Return [x, y] of the center of cell containing provided text 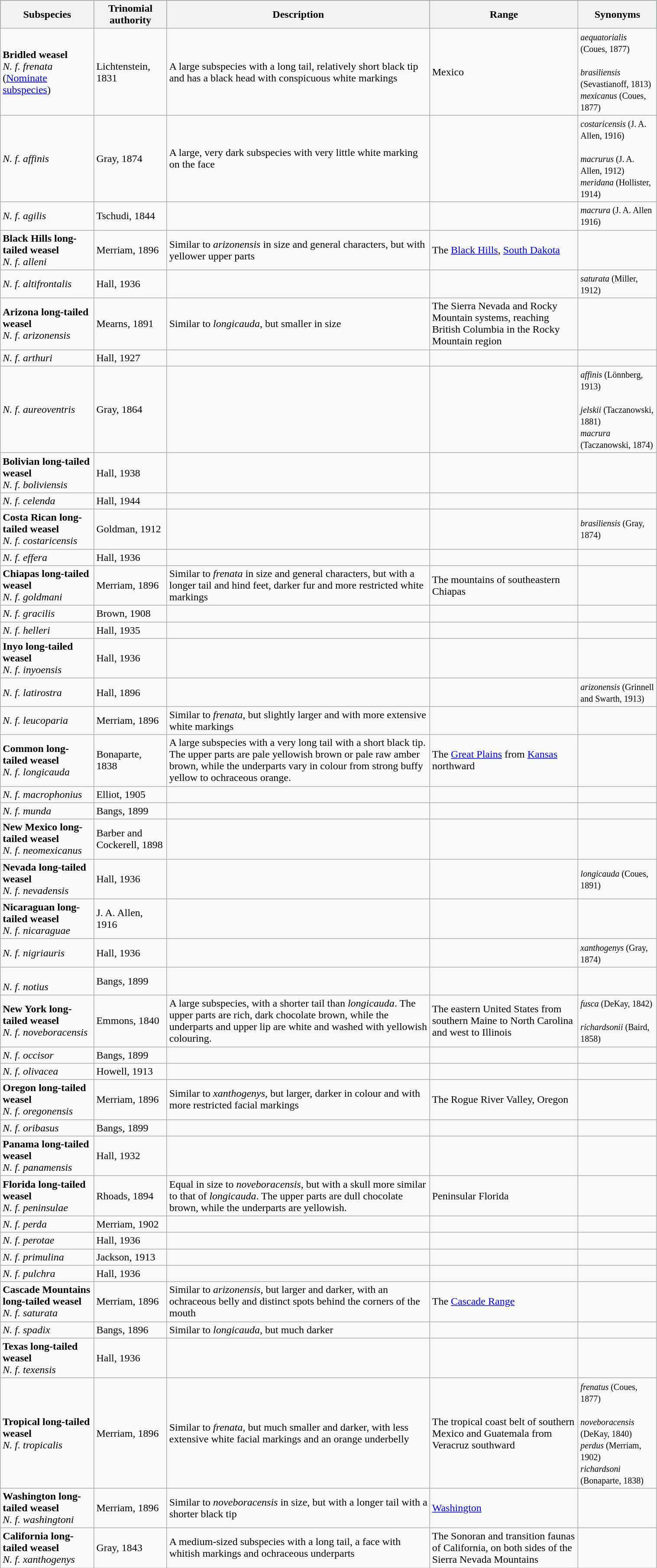
Tropical long-tailed weaselN. f. tropicalis [47, 1433]
N. f. effera [47, 557]
Costa Rican long-tailed weaselN. f. costaricensis [47, 529]
Nicaraguan long-tailed weaselN. f. nicaraguae [47, 919]
The Cascade Range [504, 1302]
J. A. Allen, 1916 [130, 919]
Bolivian long-tailed weaselN. f. boliviensis [47, 473]
Description [298, 15]
Florida long-tailed weaselN. f. peninsulae [47, 1196]
Howell, 1913 [130, 1072]
Gray, 1843 [130, 1548]
Tschudi, 1844 [130, 216]
New Mexico long-tailed weaselN. f. neomexicanus [47, 839]
frenatus (Coues, 1877)noveboracensis (DeKay, 1840) perdus (Merriam, 1902) richardsoni (Bonaparte, 1838) [618, 1433]
Similar to frenata, but slightly larger and with more extensive white markings [298, 721]
Elliot, 1905 [130, 794]
Similar to frenata, but much smaller and darker, with less extensive white facial markings and an orange underbelly [298, 1433]
N. f. celenda [47, 501]
N. f. oribasus [47, 1128]
Arizona long-tailed weaselN. f. arizonensis [47, 324]
Jackson, 1913 [130, 1257]
N. f. notius [47, 981]
Hall, 1944 [130, 501]
Similar to frenata in size and general characters, but with a longer tail and hind feet, darker fur and more restricted white markings [298, 586]
N. f. perda [47, 1224]
Barber and Cockerell, 1898 [130, 839]
Similar to arizonensis in size and general characters, but with yellower upper parts [298, 250]
Hall, 1938 [130, 473]
N. f. leucoparia [47, 721]
The mountains of southeastern Chiapas [504, 586]
Bangs, 1896 [130, 1330]
N. f. munda [47, 811]
Bridled weaselN. f. frenata(Nominate subspecies) [47, 72]
Synonyms [618, 15]
N. f. macrophonius [47, 794]
saturata (Miller, 1912) [618, 284]
N. f. agilis [47, 216]
N. f. arthuri [47, 358]
macrura (J. A. Allen 1916) [618, 216]
Mearns, 1891 [130, 324]
Chiapas long-tailed weaselN. f. goldmani [47, 586]
Washington long-tailed weaselN. f. washingtoni [47, 1508]
The eastern United States from southern Maine to North Carolina and west to Illinois [504, 1020]
Gray, 1864 [130, 409]
N. f. nigriauris [47, 953]
Nevada long-tailed weaselN. f. nevadensis [47, 879]
brasiliensis (Gray, 1874) [618, 529]
N. f. perotae [47, 1241]
N. f. latirostra [47, 692]
Brown, 1908 [130, 614]
The Black Hills, South Dakota [504, 250]
Texas long-tailed weaselN. f. texensis [47, 1358]
N. f. spadix [47, 1330]
Hall, 1932 [130, 1156]
California long-tailed weaselN. f. xanthogenys [47, 1548]
Subspecies [47, 15]
N. f. pulchra [47, 1273]
N. f. olivacea [47, 1072]
N. f. gracilis [47, 614]
The Sierra Nevada and Rocky Mountain systems, reaching British Columbia in the Rocky Mountain region [504, 324]
Similar to longicauda, but smaller in size [298, 324]
Panama long-tailed weaselN. f. panamensis [47, 1156]
longicauda (Coues, 1891) [618, 879]
Hall, 1935 [130, 630]
Range [504, 15]
New York long-tailed weaselN. f. noveboracensis [47, 1020]
Hall, 1896 [130, 692]
Cascade Mountains long-tailed weaselN. f. saturata [47, 1302]
Bonaparte, 1838 [130, 761]
Trinomial authority [130, 15]
The Sonoran and transition faunas of California, on both sides of the Sierra Nevada Mountains [504, 1548]
N. f. occisor [47, 1055]
Mexico [504, 72]
N. f. altifrontalis [47, 284]
Inyo long-tailed weaselN. f. inyoensis [47, 658]
A medium-sized subspecies with a long tail, a face with whitish markings and ochraceous underparts [298, 1548]
Gray, 1874 [130, 159]
Black Hills long-tailed weaselN. f. alleni [47, 250]
N. f. aureoventris [47, 409]
N. f. affinis [47, 159]
Hall, 1927 [130, 358]
Peninsular Florida [504, 1196]
fusca (DeKay, 1842)richardsonii (Baird, 1858) [618, 1020]
Similar to noveboracensis in size, but with a longer tail with a shorter black tip [298, 1508]
arizonensis (Grinnell and Swarth, 1913) [618, 692]
costaricensis (J. A. Allen, 1916)macrurus (J. A. Allen, 1912) meridana (Hollister, 1914) [618, 159]
A large, very dark subspecies with very little white marking on the face [298, 159]
Common long-tailed weaselN. f. longicauda [47, 761]
aequatorialis (Coues, 1877)brasiliensis (Sevastianoff, 1813) mexicanus (Coues, 1877) [618, 72]
The Great Plains from Kansas northward [504, 761]
Merriam, 1902 [130, 1224]
N. f. helleri [47, 630]
Similar to longicauda, but much darker [298, 1330]
The tropical coast belt of southern Mexico and Guatemala from Veracruz southward [504, 1433]
Washington [504, 1508]
Similar to arizonensis, but larger and darker, with an ochraceous belly and distinct spots behind the corners of the mouth [298, 1302]
Similar to xanthogenys, but larger, darker in colour and with more restricted facial markings [298, 1100]
A large subspecies with a long tail, relatively short black tip and has a black head with conspicuous white markings [298, 72]
N. f. primulina [47, 1257]
Oregon long-tailed weaselN. f. oregonensis [47, 1100]
Emmons, 1840 [130, 1020]
affinis (Lönnberg, 1913)jelskii (Taczanowski, 1881) macrura (Taczanowski, 1874) [618, 409]
xanthogenys (Gray, 1874) [618, 953]
The Rogue River Valley, Oregon [504, 1100]
Lichtenstein, 1831 [130, 72]
Goldman, 1912 [130, 529]
Rhoads, 1894 [130, 1196]
